For the text-containing cell, return its midpoint in [X, Y] coordinate format. 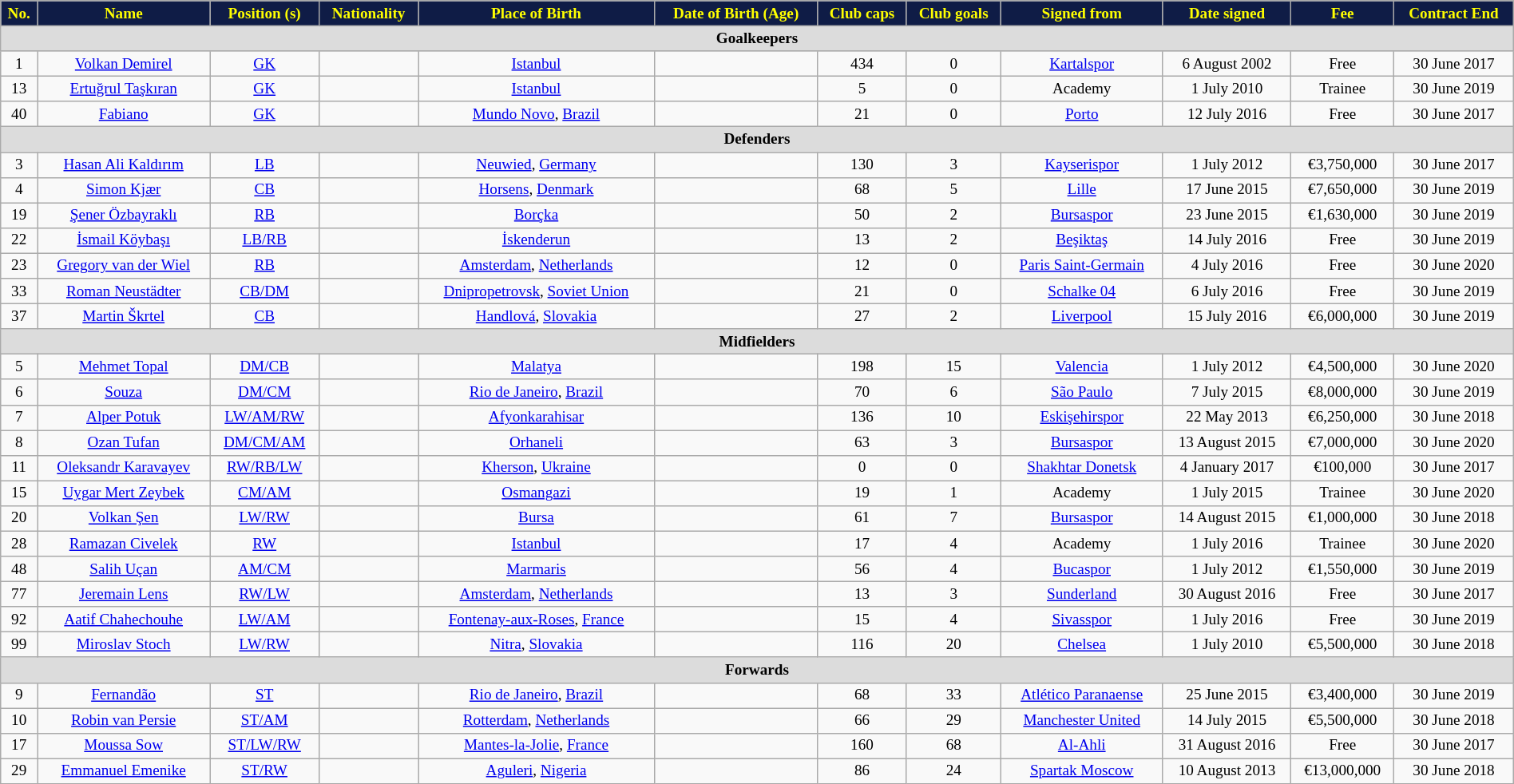
€1,630,000 [1343, 216]
RW/LW [265, 594]
Fernandão [124, 695]
Club goals [953, 14]
14 July 2016 [1227, 240]
Valencia [1081, 367]
Marmaris [537, 569]
€7,650,000 [1343, 190]
Name [124, 14]
Fontenay-aux-Roses, France [537, 620]
Chelsea [1081, 645]
Beşiktaş [1081, 240]
LW/AM [265, 620]
11 [19, 468]
€6,000,000 [1343, 316]
€100,000 [1343, 468]
Schalke 04 [1081, 291]
Bursa [537, 518]
23 [19, 266]
Şener Özbayraklı [124, 216]
24 [953, 771]
Salih Uçan [124, 569]
RW/RB/LW [265, 468]
DM/CB [265, 367]
13 August 2015 [1227, 442]
56 [862, 569]
8 [19, 442]
31 August 2016 [1227, 746]
77 [19, 594]
Miroslav Stoch [124, 645]
Al-Ahli [1081, 746]
Alper Potuk [124, 418]
Paris Saint-Germain [1081, 266]
DM/CM/AM [265, 442]
Martin Škrtel [124, 316]
9 [19, 695]
Eskişehirspor [1081, 418]
ST/AM [265, 720]
Liverpool [1081, 316]
Position (s) [265, 14]
Club caps [862, 14]
130 [862, 164]
434 [862, 64]
Date of Birth (Age) [736, 14]
48 [19, 569]
Souza [124, 392]
116 [862, 645]
10 August 2013 [1227, 771]
São Paulo [1081, 392]
37 [19, 316]
Horsens, Denmark [537, 190]
Ertuğrul Taşkıran [124, 89]
No. [19, 14]
Nitra, Slovakia [537, 645]
€3,400,000 [1343, 695]
22 [19, 240]
Kherson, Ukraine [537, 468]
€13,000,000 [1343, 771]
70 [862, 392]
12 July 2016 [1227, 114]
136 [862, 418]
Gregory van der Wiel [124, 266]
€3,750,000 [1343, 164]
CM/AM [265, 493]
€6,250,000 [1343, 418]
Place of Birth [537, 14]
ST [265, 695]
160 [862, 746]
Neuwied, Germany [537, 164]
Hasan Ali Kaldırım [124, 164]
Date signed [1227, 14]
23 June 2015 [1227, 216]
28 [19, 544]
DM/CM [265, 392]
İskenderun [537, 240]
İsmail Köybaşı [124, 240]
Uygar Mert Zeybek [124, 493]
Midfielders [757, 342]
Emmanuel Emenike [124, 771]
Lille [1081, 190]
40 [19, 114]
22 May 2013 [1227, 418]
€1,550,000 [1343, 569]
Sunderland [1081, 594]
12 [862, 266]
Moussa Sow [124, 746]
Mehmet Topal [124, 367]
Mundo Novo, Brazil [537, 114]
61 [862, 518]
Handlová, Slovakia [537, 316]
Bucaspor [1081, 569]
LB/RB [265, 240]
14 August 2015 [1227, 518]
Dnipropetrovsk, Soviet Union [537, 291]
€4,500,000 [1343, 367]
RW [265, 544]
92 [19, 620]
66 [862, 720]
Kartalspor [1081, 64]
Nationality [369, 14]
Porto [1081, 114]
LW/AM/RW [265, 418]
Afyonkarahisar [537, 418]
6 August 2002 [1227, 64]
Mantes-la-Jolie, France [537, 746]
Volkan Şen [124, 518]
Defenders [757, 140]
15 July 2016 [1227, 316]
1 July 2015 [1227, 493]
17 June 2015 [1227, 190]
Fee [1343, 14]
27 [862, 316]
Fabiano [124, 114]
14 July 2015 [1227, 720]
Malatya [537, 367]
30 August 2016 [1227, 594]
Roman Neustädter [124, 291]
Forwards [757, 670]
Goalkeepers [757, 38]
Jeremain Lens [124, 594]
50 [862, 216]
Simon Kjær [124, 190]
Orhaneli [537, 442]
€7,000,000 [1343, 442]
7 July 2015 [1227, 392]
Ozan Tufan [124, 442]
Oleksandr Karavayev [124, 468]
86 [862, 771]
Borçka [537, 216]
Sivasspor [1081, 620]
Robin van Persie [124, 720]
Ramazan Civelek [124, 544]
CB/DM [265, 291]
6 July 2016 [1227, 291]
ST/RW [265, 771]
Aatif Chahechouhe [124, 620]
4 July 2016 [1227, 266]
Shakhtar Donetsk [1081, 468]
ST/LW/RW [265, 746]
63 [862, 442]
Atlético Paranaense [1081, 695]
AM/CM [265, 569]
€1,000,000 [1343, 518]
198 [862, 367]
Manchester United [1081, 720]
Aguleri, Nigeria [537, 771]
Osmangazi [537, 493]
LB [265, 164]
€8,000,000 [1343, 392]
Volkan Demirel [124, 64]
99 [19, 645]
Contract End [1453, 14]
Spartak Moscow [1081, 771]
Rotterdam, Netherlands [537, 720]
Kayserispor [1081, 164]
Signed from [1081, 14]
4 January 2017 [1227, 468]
25 June 2015 [1227, 695]
